Find where the given text appears and provide that cell's center as [x, y] coordinate. 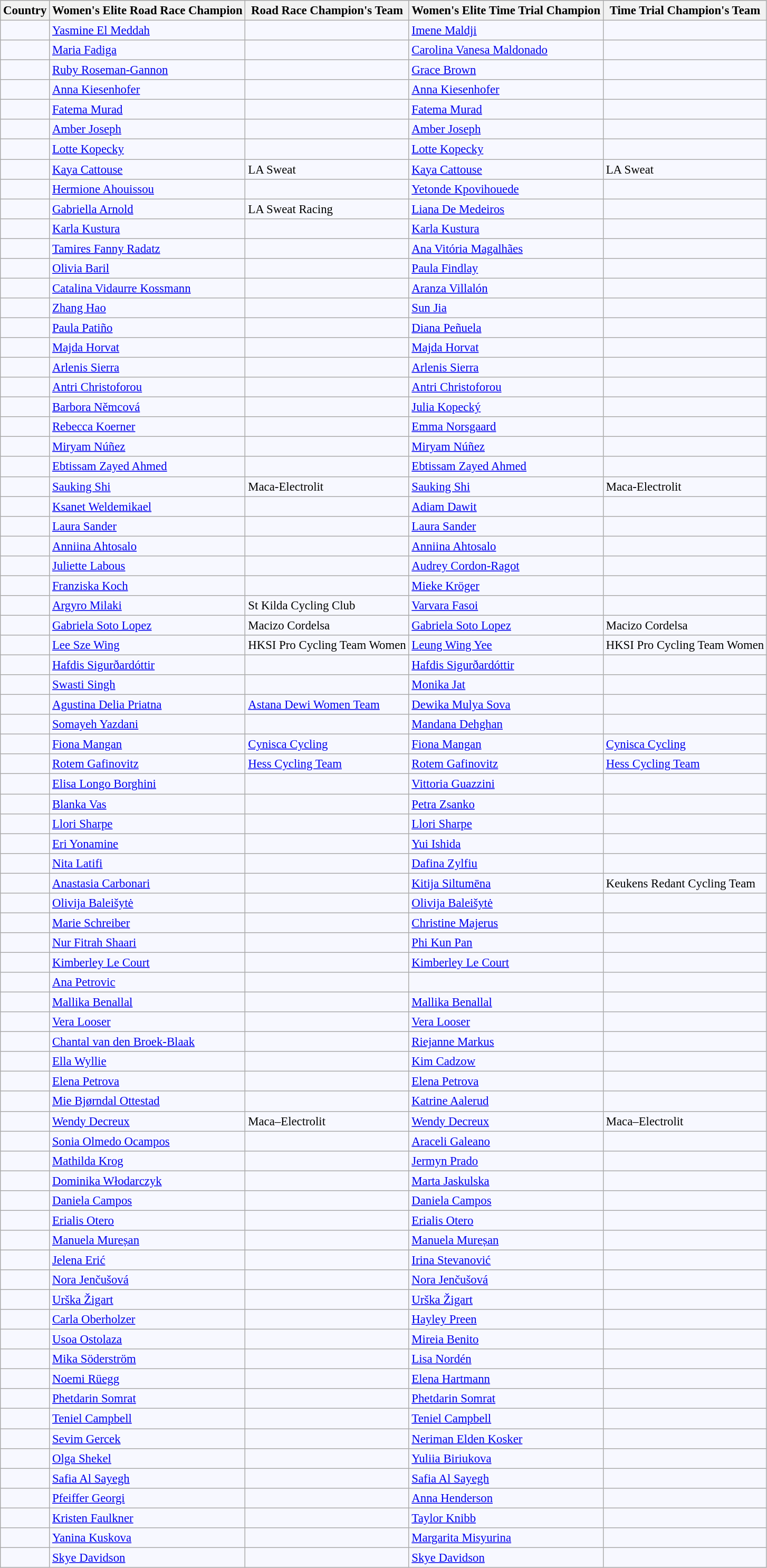
Mieke Kröger [506, 586]
Marta Jaskulska [506, 1181]
Elena Hartmann [506, 1379]
Pfeiffer Georgi [148, 1498]
Sonia Olmedo Ocampos [148, 1141]
Araceli Galeano [506, 1141]
Ana Vitória Magalhães [506, 248]
Vittoria Guazzini [506, 784]
Ruby Roseman-Gannon [148, 70]
Blanka Vas [148, 804]
Catalina Vidaurre Kossmann [148, 288]
Yetonde Kpovihouede [506, 189]
Anna Henderson [506, 1498]
Mandana Dehghan [506, 724]
Jermyn Prado [506, 1161]
Mathilda Krog [148, 1161]
Jelena Erić [148, 1260]
Taylor Knibb [506, 1518]
Ella Wyllie [148, 1062]
Riejanne Markus [506, 1042]
Julia Kopecký [506, 407]
Olga Shekel [148, 1458]
Grace Brown [506, 70]
Sevim Gercek [148, 1439]
Adiam Dawit [506, 506]
Mireia Benito [506, 1340]
Olivia Baril [148, 269]
Rebecca Koerner [148, 427]
Marie Schreiber [148, 923]
Eri Yonamine [148, 844]
Diana Peñuela [506, 328]
Chantal van den Broek-Blaak [148, 1042]
Yuliia Biriukova [506, 1458]
Keukens Redant Cycling Team [685, 883]
Franziska Koch [148, 586]
Nita Latifi [148, 863]
Tamires Fanny Radatz [148, 248]
Liana De Medeiros [506, 209]
Swasti Singh [148, 685]
Yui Ishida [506, 844]
Mika Söderström [148, 1359]
LA Sweat Racing [327, 209]
Neriman Elden Kosker [506, 1439]
Paula Patiño [148, 328]
Agustina Delia Priatna [148, 705]
Phi Kun Pan [506, 943]
Juliette Labous [148, 566]
Argyro Milaki [148, 606]
Zhang Hao [148, 308]
Mie Bjørndal Ottestad [148, 1102]
Carolina Vanesa Maldonado [506, 50]
Irina Stevanović [506, 1260]
Astana Dewi Women Team [327, 705]
Nur Fitrah Shaari [148, 943]
Women's Elite Time Trial Champion [506, 11]
Elisa Longo Borghini [148, 784]
Christine Majerus [506, 923]
Lee Sze Wing [148, 645]
Petra Zsanko [506, 804]
Margarita Misyurina [506, 1538]
Katrine Aalerud [506, 1102]
Barbora Němcová [148, 407]
Kitija Siltumēna [506, 883]
Usoa Ostolaza [148, 1340]
Somayeh Yazdani [148, 724]
Sun Jia [506, 308]
Road Race Champion's Team [327, 11]
Hermione Ahouissou [148, 189]
St Kilda Cycling Club [327, 606]
Emma Norsgaard [506, 427]
Varvara Fasoi [506, 606]
Aranza Villalón [506, 288]
Paula Findlay [506, 269]
Lisa Nordén [506, 1359]
Yanina Kuskova [148, 1538]
Yasmine El Meddah [148, 31]
Kim Cadzow [506, 1062]
Gabriella Arnold [148, 209]
Dewika Mulya Sova [506, 705]
Country [25, 11]
Monika Jat [506, 685]
Kristen Faulkner [148, 1518]
Ksanet Weldemikael [148, 506]
Carla Oberholzer [148, 1320]
Hayley Preen [506, 1320]
Maria Fadiga [148, 50]
Ana Petrovic [148, 982]
Dafina Zylfiu [506, 863]
Women's Elite Road Race Champion [148, 11]
Leung Wing Yee [506, 645]
Imene Maldji [506, 31]
Anastasia Carbonari [148, 883]
Noemi Rüegg [148, 1379]
Dominika Włodarczyk [148, 1181]
Time Trial Champion's Team [685, 11]
Audrey Cordon-Ragot [506, 566]
